Find where the given text appears and provide that cell's center as (X, Y) coordinate. 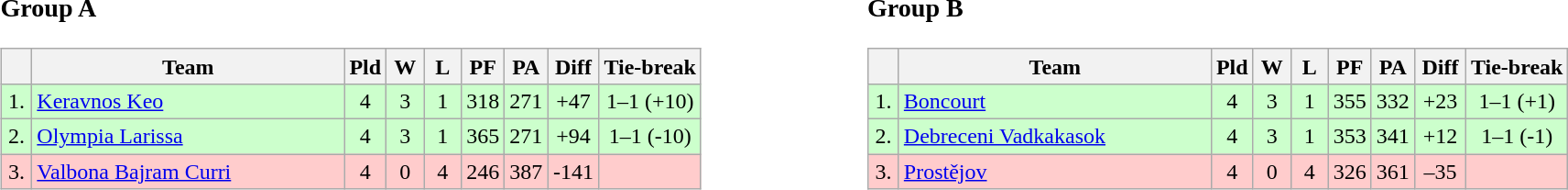
–35 (1440, 172)
1–1 (-10) (650, 137)
332 (1392, 101)
-141 (573, 172)
1–1 (+10) (650, 101)
361 (1392, 172)
318 (484, 101)
1–1 (-1) (1517, 137)
365 (484, 137)
355 (1350, 101)
246 (484, 172)
Olympia Larissa (189, 137)
326 (1350, 172)
Boncourt (1055, 101)
353 (1350, 137)
Prostějov (1055, 172)
+23 (1440, 101)
387 (526, 172)
Debreceni Vadkakasok (1055, 137)
Valbona Bajram Curri (189, 172)
+94 (573, 137)
1–1 (+1) (1517, 101)
341 (1392, 137)
+47 (573, 101)
Keravnos Keo (189, 101)
+12 (1440, 137)
